Return [x, y] of the center of cell containing provided text 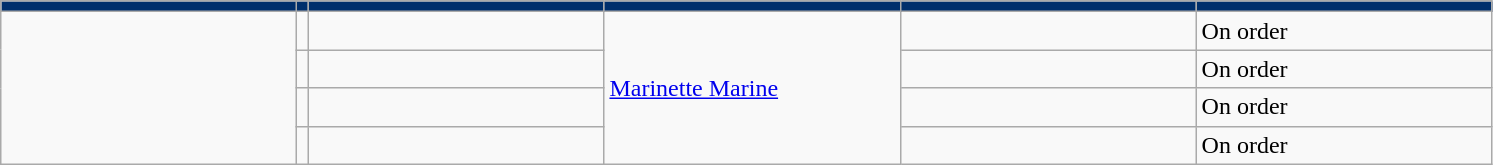
Marinette Marine [752, 88]
